Identify which cell holds the provided text, then report its [x, y] central coordinate. 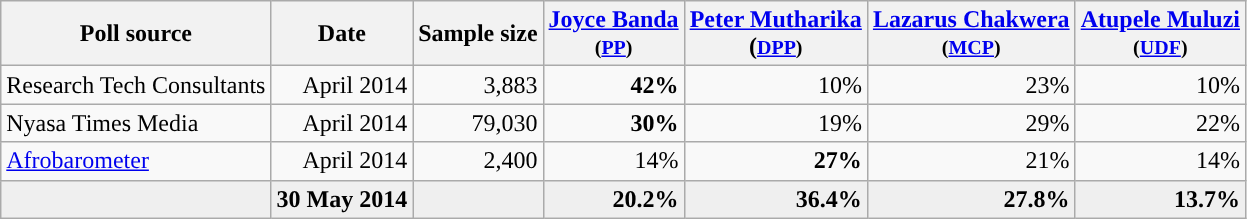
21% [971, 161]
36.4% [776, 199]
Poll source [136, 34]
Date [342, 34]
29% [971, 123]
Nyasa Times Media [136, 123]
13.7% [1160, 199]
Atupele Muluzi(UDF) [1160, 34]
30% [614, 123]
Joyce Banda(PP) [614, 34]
27% [776, 161]
Afrobarometer [136, 161]
27.8% [971, 199]
Research Tech Consultants [136, 85]
Peter Mutharika(DPP) [776, 34]
30 May 2014 [342, 199]
19% [776, 123]
2,400 [478, 161]
20.2% [614, 199]
23% [971, 85]
42% [614, 85]
Lazarus Chakwera(MCP) [971, 34]
3,883 [478, 85]
22% [1160, 123]
79,030 [478, 123]
Sample size [478, 34]
